Detect which cell encompasses the target text, then output its (x, y) center coordinate. 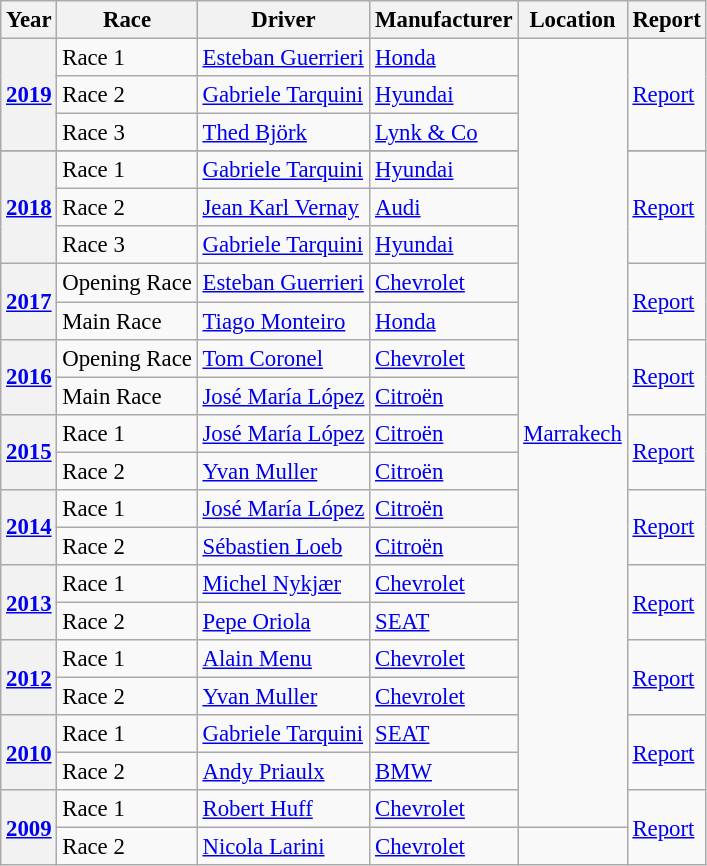
2015 (29, 452)
Alain Menu (284, 659)
Audi (444, 208)
2013 (29, 602)
Year (29, 20)
2017 (29, 302)
Jean Karl Vernay (284, 208)
Driver (284, 20)
Robert Huff (284, 809)
Thed Björk (284, 133)
Manufacturer (444, 20)
2009 (29, 828)
BMW (444, 772)
2014 (29, 528)
Andy Priaulx (284, 772)
Location (572, 20)
2018 (29, 208)
2019 (29, 96)
Race (127, 20)
2012 (29, 678)
Tom Coronel (284, 358)
Lynk & Co (444, 133)
Marrakech (572, 434)
2010 (29, 752)
2016 (29, 376)
Nicola Larini (284, 847)
Pepe Oriola (284, 621)
Michel Nykjær (284, 584)
Tiago Monteiro (284, 321)
Sébastien Loeb (284, 546)
